Locate the cell with the specified text and output its [X, Y] center coordinate. 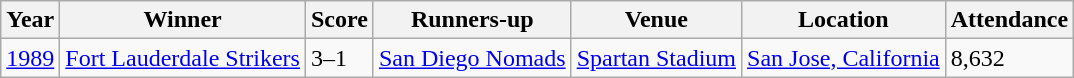
Year [30, 20]
San Diego Nomads [472, 58]
1989 [30, 58]
3–1 [339, 58]
Winner [183, 20]
Runners-up [472, 20]
Score [339, 20]
Fort Lauderdale Strikers [183, 58]
Attendance [1009, 20]
San Jose, California [844, 58]
Location [844, 20]
Venue [656, 20]
Spartan Stadium [656, 58]
8,632 [1009, 58]
